From the cell containing the given text, extract its center point as [x, y] coordinate. 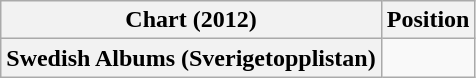
Chart (2012) [191, 20]
Swedish Albums (Sverigetopplistan) [191, 58]
Position [428, 20]
